Return (x, y) of the center of cell containing provided text 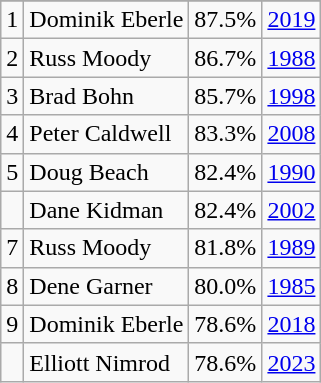
Brad Bohn (106, 96)
2018 (292, 324)
Dane Kidman (106, 210)
2023 (292, 362)
2019 (292, 20)
7 (12, 248)
8 (12, 286)
86.7% (226, 58)
80.0% (226, 286)
Doug Beach (106, 172)
Elliott Nimrod (106, 362)
1998 (292, 96)
87.5% (226, 20)
3 (12, 96)
4 (12, 134)
1985 (292, 286)
9 (12, 324)
81.8% (226, 248)
5 (12, 172)
2008 (292, 134)
Peter Caldwell (106, 134)
1990 (292, 172)
Dene Garner (106, 286)
2002 (292, 210)
1 (12, 20)
83.3% (226, 134)
85.7% (226, 96)
1988 (292, 58)
1989 (292, 248)
2 (12, 58)
